Determine the (x, y) coordinate at the center of the cell enclosing the given text.  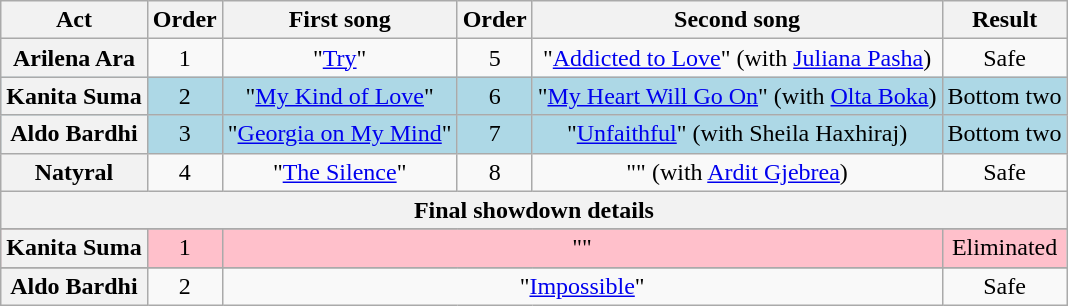
"The Silence" (340, 172)
Second song (737, 20)
Final showdown details (534, 210)
Natyral (74, 172)
"My Kind of Love" (340, 96)
"" (with Ardit Gjebrea) (737, 172)
First song (340, 20)
5 (494, 58)
"Impossible" (582, 286)
Arilena Ara (74, 58)
3 (184, 134)
"Try" (340, 58)
7 (494, 134)
6 (494, 96)
"My Heart Will Go On" (with Olta Boka) (737, 96)
"Georgia on My Mind" (340, 134)
8 (494, 172)
Act (74, 20)
"Unfaithful" (with Sheila Haxhiraj) (737, 134)
Eliminated (1004, 248)
4 (184, 172)
"Addicted to Love" (with Juliana Pasha) (737, 58)
"" (582, 248)
Result (1004, 20)
